Detect which cell encompasses the target text, then output its [X, Y] center coordinate. 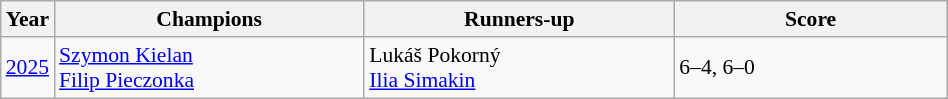
2025 [28, 68]
6–4, 6–0 [810, 68]
Score [810, 19]
Lukáš Pokorný Ilia Simakin [519, 68]
Runners-up [519, 19]
Champions [209, 19]
Year [28, 19]
Szymon Kielan Filip Pieczonka [209, 68]
